Provide the (x, y) coordinate of the cell's center where the given text is located.  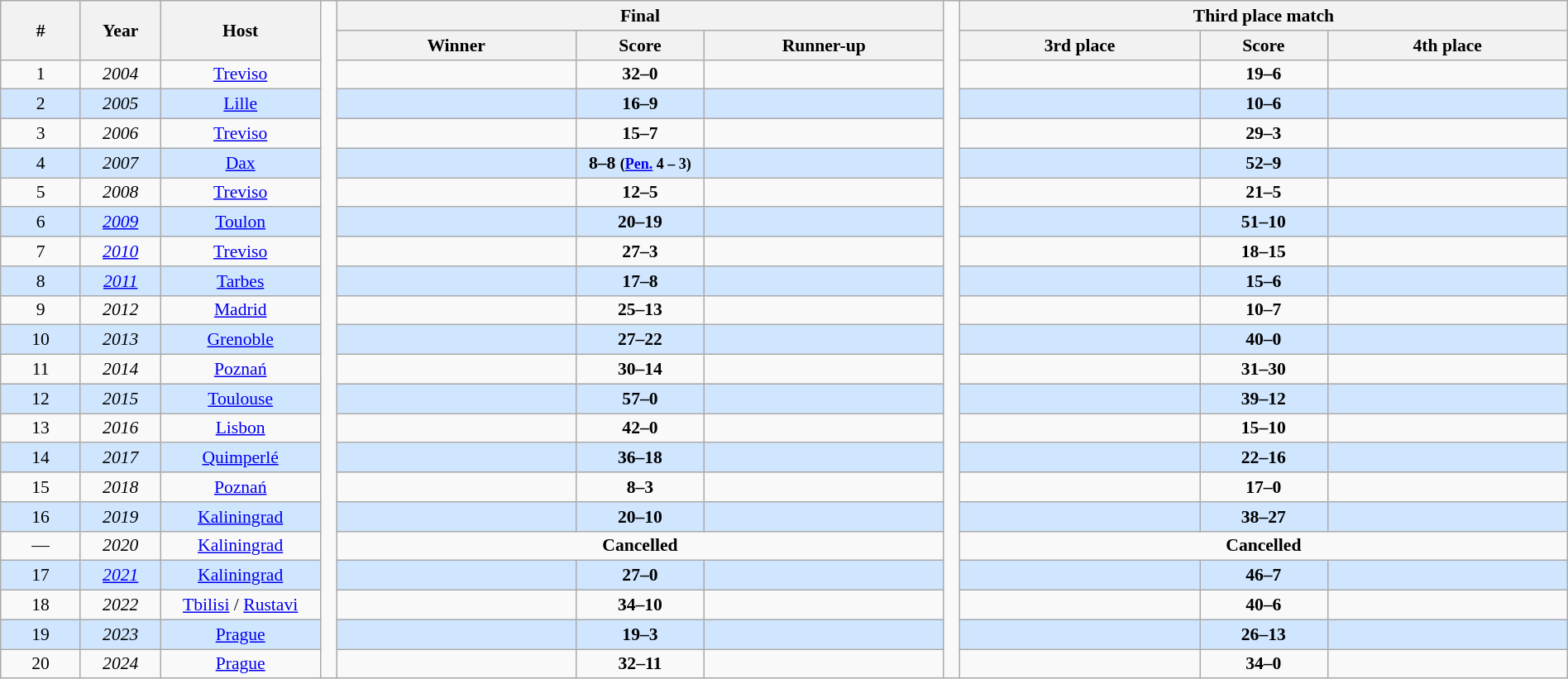
Host (240, 30)
16 (41, 517)
27–0 (640, 576)
2017 (121, 458)
8 (41, 281)
18 (41, 605)
27–3 (640, 251)
17–0 (1264, 487)
18–15 (1264, 251)
30–14 (640, 370)
38–27 (1264, 517)
16–9 (640, 104)
2019 (121, 517)
17 (41, 576)
10–7 (1264, 310)
20–19 (640, 222)
29–3 (1264, 134)
9 (41, 310)
Grenoble (240, 340)
3rd place (1080, 45)
15–7 (640, 134)
10–6 (1264, 104)
Quimperlé (240, 458)
20–10 (640, 517)
Tbilisi / Rustavi (240, 605)
2016 (121, 428)
36–18 (640, 458)
40–6 (1264, 605)
8–3 (640, 487)
57–0 (640, 399)
Madrid (240, 310)
2018 (121, 487)
15 (41, 487)
42–0 (640, 428)
26–13 (1264, 634)
15–10 (1264, 428)
12 (41, 399)
Year (121, 30)
2004 (121, 74)
Dax (240, 163)
6 (41, 222)
Tarbes (240, 281)
39–12 (1264, 399)
14 (41, 458)
2005 (121, 104)
17–8 (640, 281)
4th place (1447, 45)
Toulouse (240, 399)
Winner (457, 45)
20 (41, 664)
2014 (121, 370)
12–5 (640, 193)
8–8 (Pen. 4 – 3) (640, 163)
# (41, 30)
2006 (121, 134)
1 (41, 74)
34–0 (1264, 664)
2022 (121, 605)
7 (41, 251)
2015 (121, 399)
Runner-up (824, 45)
5 (41, 193)
2009 (121, 222)
2008 (121, 193)
2013 (121, 340)
32–0 (640, 74)
13 (41, 428)
11 (41, 370)
Toulon (240, 222)
2021 (121, 576)
40–0 (1264, 340)
21–5 (1264, 193)
Lille (240, 104)
2024 (121, 664)
25–13 (640, 310)
19–6 (1264, 74)
31–30 (1264, 370)
19 (41, 634)
46–7 (1264, 576)
2020 (121, 546)
22–16 (1264, 458)
— (41, 546)
2012 (121, 310)
Final (640, 16)
2007 (121, 163)
52–9 (1264, 163)
2010 (121, 251)
10 (41, 340)
Third place match (1264, 16)
2 (41, 104)
34–10 (640, 605)
3 (41, 134)
51–10 (1264, 222)
32–11 (640, 664)
19–3 (640, 634)
15–6 (1264, 281)
Lisbon (240, 428)
27–22 (640, 340)
2023 (121, 634)
2011 (121, 281)
4 (41, 163)
